Locate the cell with the specified text and output its (x, y) center coordinate. 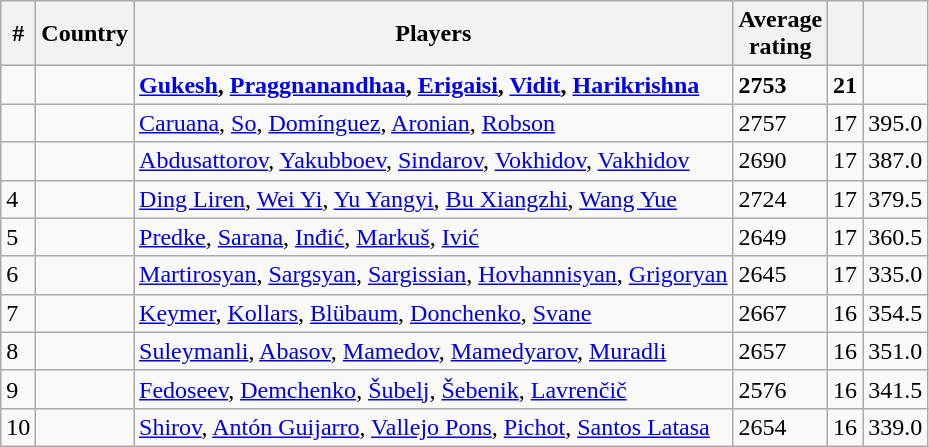
2724 (780, 199)
21 (846, 85)
Ding Liren, Wei Yi, Yu Yangyi, Bu Xiangzhi, Wang Yue (434, 199)
Keymer, Kollars, Blübaum, Donchenko, Svane (434, 313)
6 (18, 275)
360.5 (896, 237)
2757 (780, 123)
2645 (780, 275)
395.0 (896, 123)
5 (18, 237)
Fedoseev, Demchenko, Šubelj, Šebenik, Lavrenčič (434, 389)
2667 (780, 313)
Country (85, 34)
4 (18, 199)
Averagerating (780, 34)
Abdusattorov, Yakubboev, Sindarov, Vokhidov, Vakhidov (434, 161)
2654 (780, 427)
9 (18, 389)
2649 (780, 237)
387.0 (896, 161)
2753 (780, 85)
2657 (780, 351)
2690 (780, 161)
10 (18, 427)
354.5 (896, 313)
Shirov, Antón Guijarro, Vallejo Pons, Pichot, Santos Latasa (434, 427)
335.0 (896, 275)
Martirosyan, Sargsyan, Sargissian, Hovhannisyan, Grigoryan (434, 275)
# (18, 34)
2576 (780, 389)
351.0 (896, 351)
7 (18, 313)
341.5 (896, 389)
8 (18, 351)
Caruana, So, Domínguez, Aronian, Robson (434, 123)
339.0 (896, 427)
Gukesh, Praggnanandhaa, Erigaisi, Vidit, Harikrishna (434, 85)
379.5 (896, 199)
Players (434, 34)
Suleymanli, Abasov, Mamedov, Mamedyarov, Muradli (434, 351)
Predke, Sarana, Inđić, Markuš, Ivić (434, 237)
